Detect which cell encompasses the target text, then output its [x, y] center coordinate. 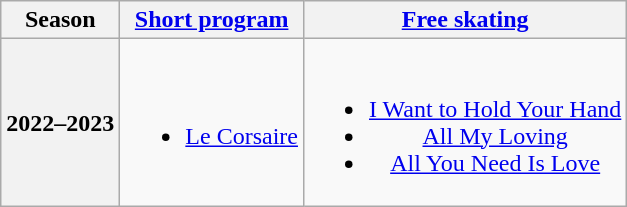
Short program [212, 20]
2022–2023 [60, 122]
Free skating [464, 20]
I Want to Hold Your HandAll My LovingAll You Need Is Love [464, 122]
Le Corsaire [212, 122]
Season [60, 20]
